Pinpoint the cell where the given text exists, returning its (X, Y) midpoint coordinate. 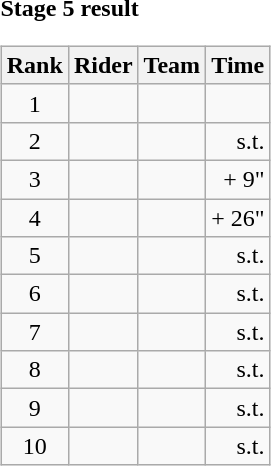
1 (34, 103)
Team (172, 65)
9 (34, 408)
Rider (103, 65)
6 (34, 294)
8 (34, 370)
3 (34, 179)
5 (34, 256)
Rank (34, 65)
7 (34, 332)
2 (34, 141)
4 (34, 217)
Time (238, 65)
10 (34, 446)
+ 9" (238, 179)
+ 26" (238, 217)
